Extract the [X, Y] coordinate from the center of the cell holding the provided text.  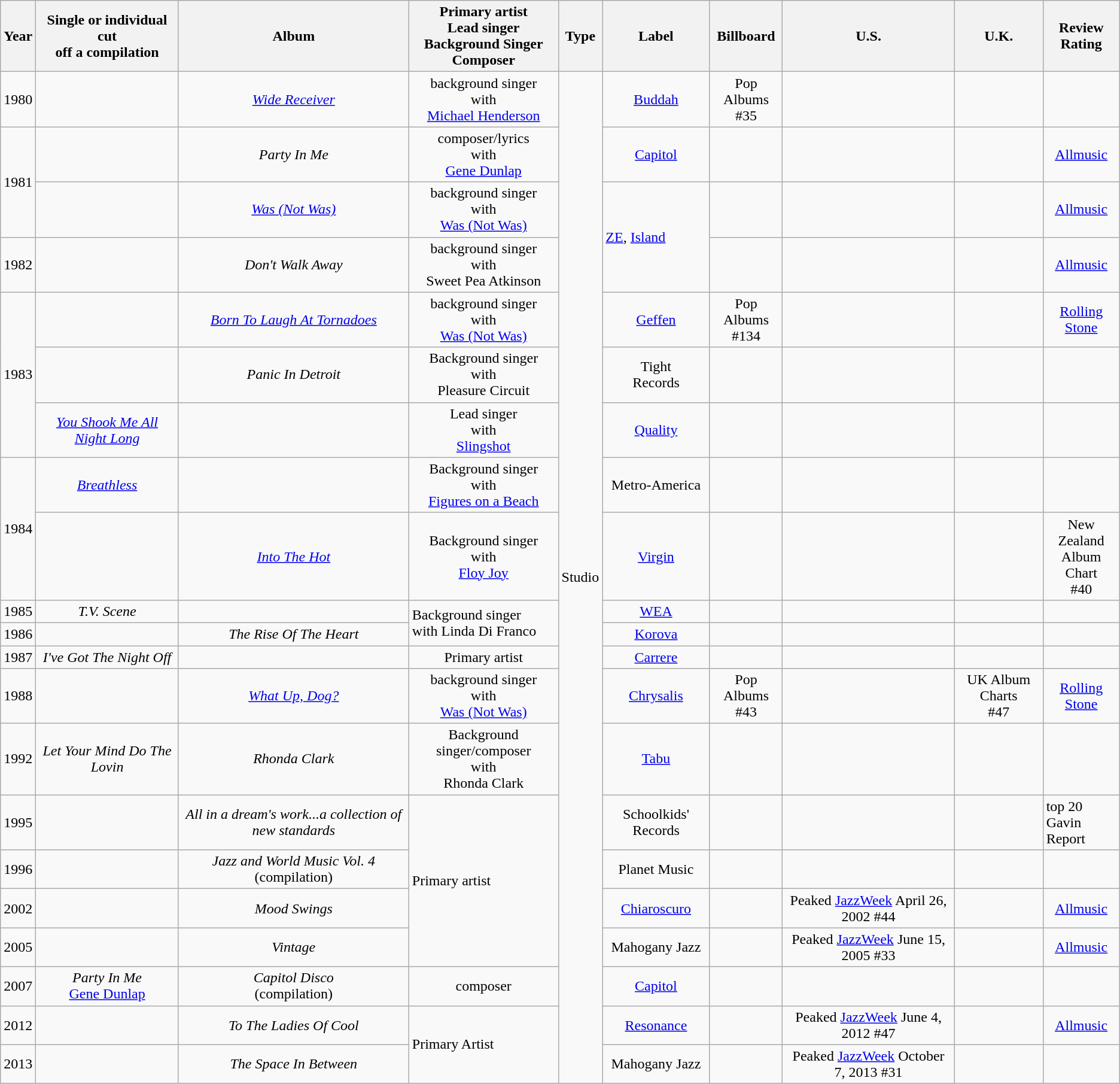
background singerwithSweet Pea Atkinson [483, 265]
The Rise Of The Heart [293, 634]
Single or individual cutoff a compilation [107, 36]
composer/lyricswithGene Dunlap [483, 154]
Studio [580, 578]
Let Your Mind Do The Lovin [107, 759]
2005 [18, 947]
Party In Me [293, 154]
Background singerwithPleasure Circuit [483, 375]
1980 [18, 99]
Type [580, 36]
Year [18, 36]
Chiaroscuro [656, 909]
Pop Albums#134 [746, 320]
Buddah [656, 99]
ReviewRating [1081, 36]
Panic In Detroit [293, 375]
ZE, Island [656, 237]
Lead singerwithSlingshot [483, 430]
Peaked JazzWeek October 7, 2013 #31 [869, 1064]
Carrere [656, 657]
You Shook Me All Night Long [107, 430]
Album [293, 36]
What Up, Dog? [293, 696]
Vintage [293, 947]
I've Got The Night Off [107, 657]
Schoolkids' Records [656, 822]
1992 [18, 759]
Jazz and World Music Vol. 4(compilation) [293, 869]
Don't Walk Away [293, 265]
Background singerwithFloy Joy [483, 556]
Primary artistLead singerBackground SingerComposer [483, 36]
2013 [18, 1064]
Chrysalis [656, 696]
composer [483, 986]
1995 [18, 822]
Quality [656, 430]
Virgin [656, 556]
All in a dream's work...a collection of new standards [293, 822]
Capitol Disco(compilation) [293, 986]
1985 [18, 611]
Geffen [656, 320]
New ZealandAlbum Chart#40 [1081, 556]
1981 [18, 182]
Background singerwithFigures on a Beach [483, 485]
Pop Albums#43 [746, 696]
1983 [18, 375]
Mood Swings [293, 909]
U.S. [869, 36]
Wide Receiver [293, 99]
Into The Hot [293, 556]
To The Ladies Of Cool [293, 1025]
Born To Laugh At Tornadoes [293, 320]
1986 [18, 634]
2002 [18, 909]
Resonance [656, 1025]
1987 [18, 657]
Label [656, 36]
Peaked JazzWeek April 26, 2002 #44 [869, 909]
T.V. Scene [107, 611]
TightRecords [656, 375]
1982 [18, 265]
Metro-America [656, 485]
2012 [18, 1025]
2007 [18, 986]
Was (Not Was) [293, 209]
Party In MeGene Dunlap [107, 986]
Background singerwith Linda Di Franco [483, 623]
The Space In Between [293, 1064]
Breathless [107, 485]
Billboard [746, 36]
top 20Gavin Report [1081, 822]
Background singer/composerwithRhonda Clark [483, 759]
Korova [656, 634]
Rhonda Clark [293, 759]
Primary Artist [483, 1044]
background singerwithMichael Henderson [483, 99]
Pop Albums#35 [746, 99]
Peaked JazzWeek June 15, 2005 #33 [869, 947]
UK Album Charts#47 [999, 696]
Planet Music [656, 869]
1984 [18, 529]
WEA [656, 611]
U.K. [999, 36]
Peaked JazzWeek June 4, 2012 #47 [869, 1025]
1996 [18, 869]
1988 [18, 696]
Tabu [656, 759]
